Return (x, y) of the center of cell containing provided text 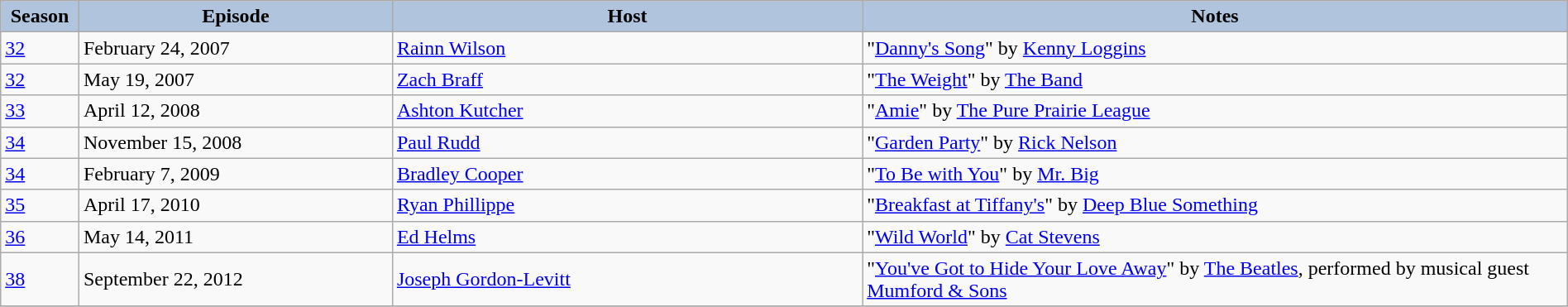
33 (40, 111)
Ed Helms (627, 237)
Notes (1216, 17)
May 19, 2007 (235, 79)
"The Weight" by The Band (1216, 79)
February 7, 2009 (235, 174)
Ashton Kutcher (627, 111)
"Garden Party" by Rick Nelson (1216, 142)
May 14, 2011 (235, 237)
Rainn Wilson (627, 48)
"Breakfast at Tiffany's" by Deep Blue Something (1216, 205)
"To Be with You" by Mr. Big (1216, 174)
November 15, 2008 (235, 142)
"Wild World" by Cat Stevens (1216, 237)
April 12, 2008 (235, 111)
38 (40, 280)
"Danny's Song" by Kenny Loggins (1216, 48)
Zach Braff (627, 79)
April 17, 2010 (235, 205)
36 (40, 237)
Season (40, 17)
"You've Got to Hide Your Love Away" by The Beatles, performed by musical guest Mumford & Sons (1216, 280)
Host (627, 17)
Ryan Phillippe (627, 205)
Episode (235, 17)
Paul Rudd (627, 142)
35 (40, 205)
Bradley Cooper (627, 174)
February 24, 2007 (235, 48)
September 22, 2012 (235, 280)
"Amie" by The Pure Prairie League (1216, 111)
Joseph Gordon-Levitt (627, 280)
